Return the [X, Y] coordinate for the center point of the cell that contains the specified text.  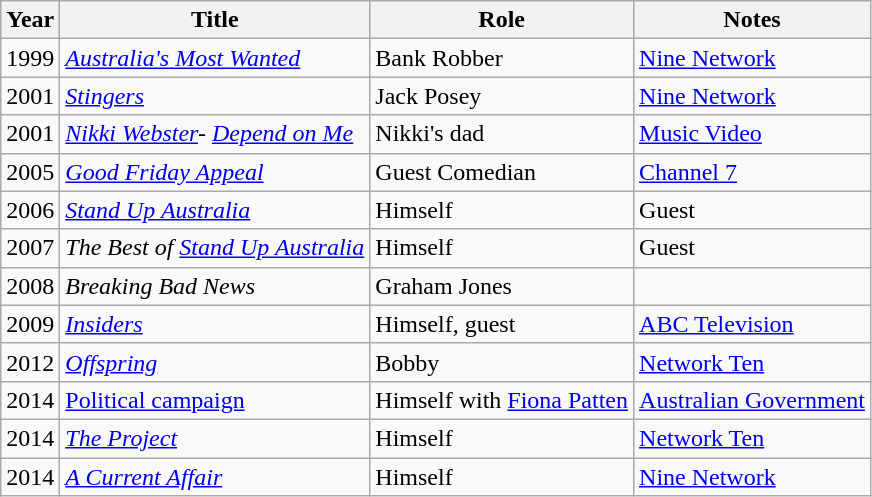
Title [215, 20]
Notes [752, 20]
Australian Government [752, 400]
2007 [30, 248]
The Project [215, 438]
Good Friday Appeal [215, 172]
2005 [30, 172]
Insiders [215, 324]
Music Video [752, 134]
Nikki Webster- Depend on Me [215, 134]
Guest Comedian [502, 172]
2006 [30, 210]
Offspring [215, 362]
Channel 7 [752, 172]
1999 [30, 58]
2008 [30, 286]
Bobby [502, 362]
Himself, guest [502, 324]
Year [30, 20]
Political campaign [215, 400]
A Current Affair [215, 477]
The Best of Stand Up Australia [215, 248]
2009 [30, 324]
ABC Television [752, 324]
Bank Robber [502, 58]
2012 [30, 362]
Breaking Bad News [215, 286]
Graham Jones [502, 286]
Nikki's dad [502, 134]
Australia's Most Wanted [215, 58]
Jack Posey [502, 96]
Role [502, 20]
Stingers [215, 96]
Himself with Fiona Patten [502, 400]
Stand Up Australia [215, 210]
